Pinpoint the cell where the given text exists, returning its [x, y] midpoint coordinate. 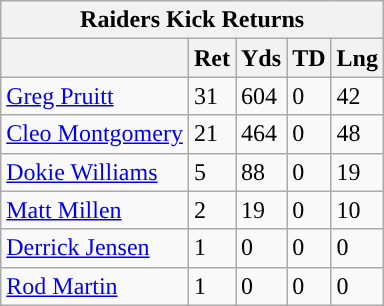
464 [262, 134]
Raiders Kick Returns [192, 20]
10 [357, 210]
2 [212, 210]
48 [357, 134]
604 [262, 96]
42 [357, 96]
88 [262, 172]
31 [212, 96]
Dokie Williams [95, 172]
Rod Martin [95, 286]
Derrick Jensen [95, 248]
Cleo Montgomery [95, 134]
Yds [262, 58]
Matt Millen [95, 210]
Greg Pruitt [95, 96]
TD [309, 58]
Ret [212, 58]
21 [212, 134]
5 [212, 172]
Lng [357, 58]
